Scan for the cell matching the given text and deliver its (X, Y) coordinate at center. 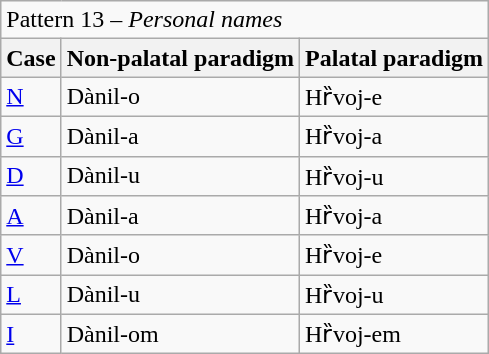
V (31, 255)
N (31, 97)
A (31, 216)
L (31, 295)
D (31, 176)
Pattern 13 – Personal names (245, 20)
Case (31, 58)
G (31, 136)
Non-palatal paradigm (180, 58)
Hȑvoj-em (394, 334)
Palatal paradigm (394, 58)
I (31, 334)
Dànil-om (180, 334)
